Identify which cell holds the provided text, then report its (x, y) central coordinate. 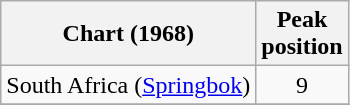
9 (302, 85)
South Africa (Springbok) (128, 85)
Chart (1968) (128, 34)
Peakposition (302, 34)
